Output the [X, Y] coordinate of the center of the cell containing the given text.  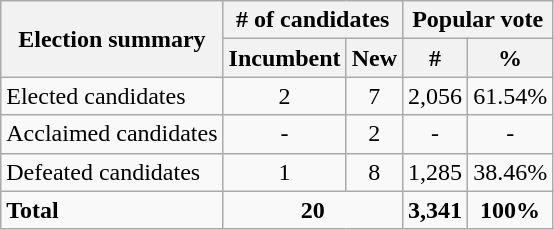
8 [374, 172]
2,056 [436, 96]
38.46% [510, 172]
Incumbent [284, 58]
Popular vote [478, 20]
3,341 [436, 210]
# [436, 58]
61.54% [510, 96]
7 [374, 96]
% [510, 58]
Elected candidates [112, 96]
Election summary [112, 39]
# of candidates [312, 20]
1 [284, 172]
100% [510, 210]
Defeated candidates [112, 172]
New [374, 58]
20 [312, 210]
1,285 [436, 172]
Acclaimed candidates [112, 134]
Total [112, 210]
